For the text-containing cell, return its midpoint in (x, y) coordinate format. 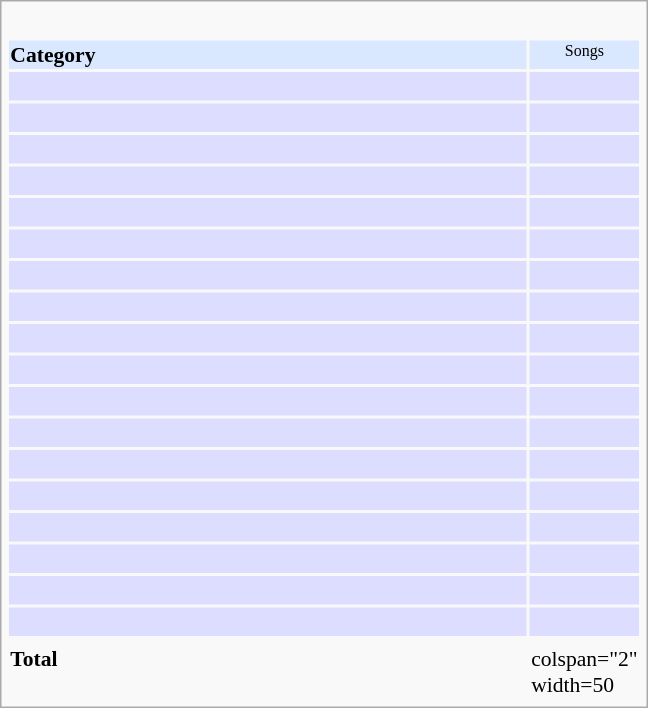
Songs (585, 54)
colspan="2" width=50 (585, 672)
Category (268, 54)
Total (268, 672)
